Pinpoint the cell where the given text exists, returning its [x, y] midpoint coordinate. 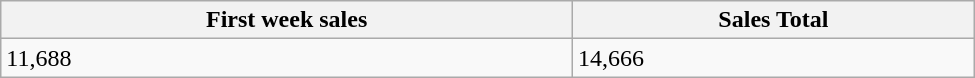
Sales Total [774, 20]
11,688 [287, 58]
14,666 [774, 58]
First week sales [287, 20]
